Output the (X, Y) coordinate of the center of the cell containing the given text.  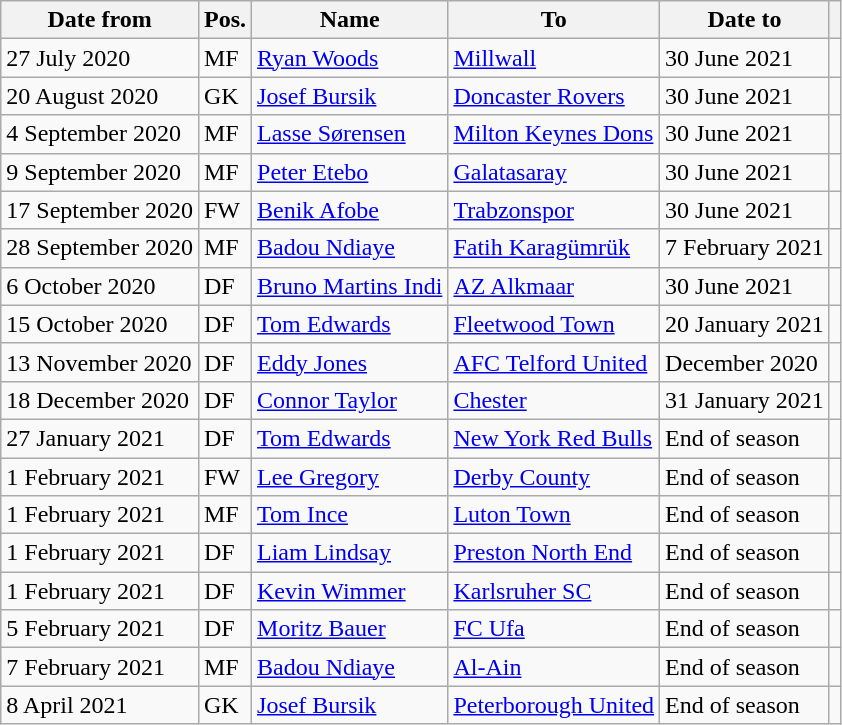
Al-Ain (554, 667)
Lee Gregory (350, 477)
FC Ufa (554, 629)
Milton Keynes Dons (554, 134)
Derby County (554, 477)
Millwall (554, 58)
AZ Alkmaar (554, 286)
20 August 2020 (100, 96)
13 November 2020 (100, 362)
Lasse Sørensen (350, 134)
Fatih Karagümrük (554, 248)
15 October 2020 (100, 324)
Name (350, 20)
17 September 2020 (100, 210)
Preston North End (554, 553)
Benik Afobe (350, 210)
18 December 2020 (100, 400)
8 April 2021 (100, 705)
Doncaster Rovers (554, 96)
5 February 2021 (100, 629)
Peter Etebo (350, 172)
20 January 2021 (745, 324)
Karlsruher SC (554, 591)
Tom Ince (350, 515)
Chester (554, 400)
Ryan Woods (350, 58)
4 September 2020 (100, 134)
Luton Town (554, 515)
Liam Lindsay (350, 553)
6 October 2020 (100, 286)
Date to (745, 20)
28 September 2020 (100, 248)
December 2020 (745, 362)
31 January 2021 (745, 400)
Eddy Jones (350, 362)
Bruno Martins Indi (350, 286)
Kevin Wimmer (350, 591)
New York Red Bulls (554, 438)
Trabzonspor (554, 210)
27 July 2020 (100, 58)
Galatasaray (554, 172)
AFC Telford United (554, 362)
Pos. (224, 20)
To (554, 20)
Date from (100, 20)
Peterborough United (554, 705)
Moritz Bauer (350, 629)
Connor Taylor (350, 400)
Fleetwood Town (554, 324)
9 September 2020 (100, 172)
27 January 2021 (100, 438)
